Pinpoint the cell where the given text exists, returning its [x, y] midpoint coordinate. 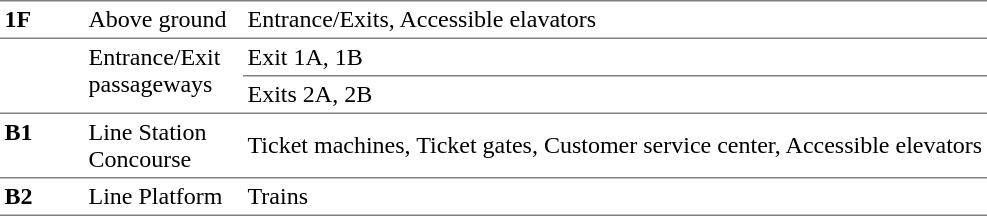
Entrance/Exit passageways [164, 76]
Trains [615, 197]
Line Platform [164, 197]
B2 [42, 197]
B1 [42, 146]
Ticket machines, Ticket gates, Customer service center, Accessible elevators [615, 146]
Exits 2A, 2B [615, 95]
Above ground [164, 20]
Exit 1A, 1B [615, 58]
Line Station Concourse [164, 146]
1F [42, 20]
Entrance/Exits, Accessible elavators [510, 20]
